Scan for the cell matching the given text and deliver its (x, y) coordinate at center. 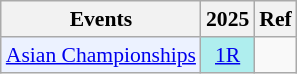
Events (101, 19)
Ref (275, 19)
2025 (228, 19)
Asian Championships (101, 55)
1R (228, 55)
